Output the [X, Y] coordinate of the center of the cell containing the given text.  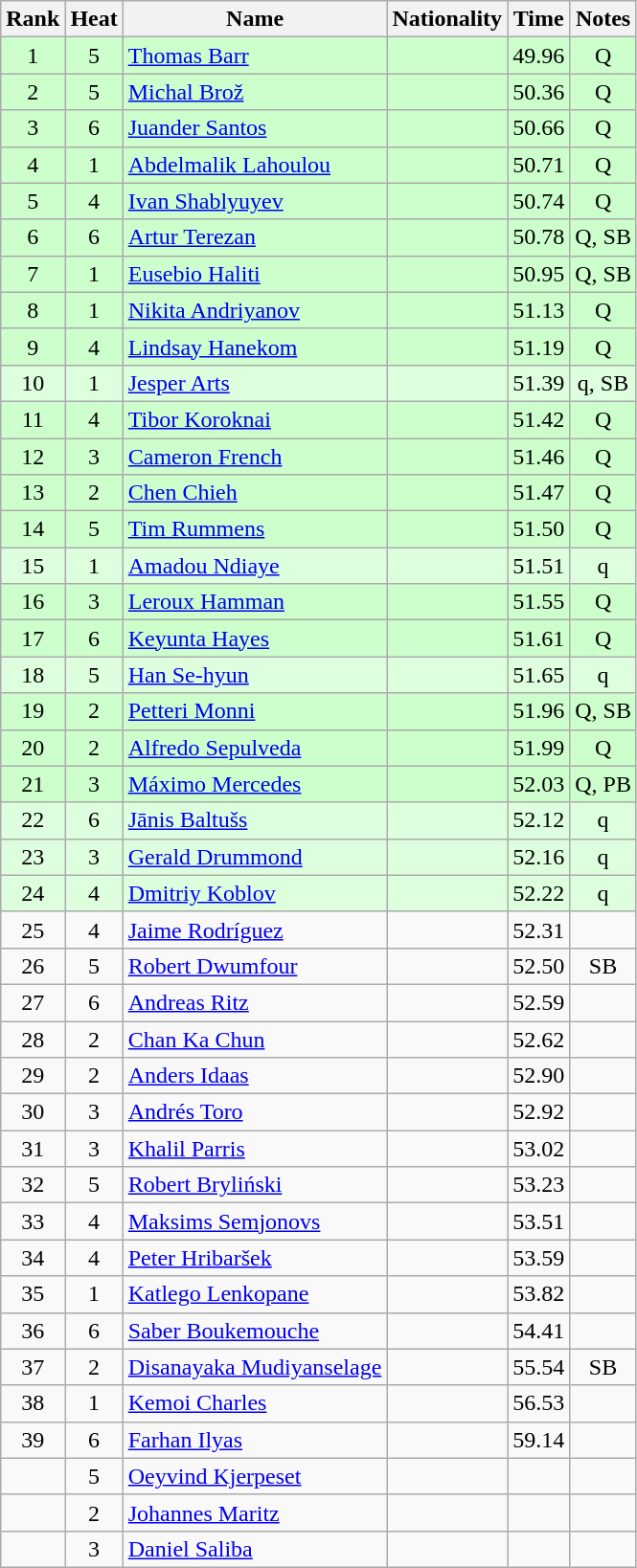
51.13 [538, 310]
32 [33, 1185]
38 [33, 1403]
Andrés Toro [255, 1112]
15 [33, 566]
Andreas Ritz [255, 1002]
52.16 [538, 857]
34 [33, 1258]
9 [33, 347]
7 [33, 274]
53.02 [538, 1149]
21 [33, 784]
Robert Dwumfour [255, 966]
52.50 [538, 966]
51.65 [538, 675]
Dmitriy Koblov [255, 893]
Jānis Baltušs [255, 820]
56.53 [538, 1403]
51.50 [538, 529]
Anders Idaas [255, 1076]
Jaime Rodríguez [255, 930]
12 [33, 457]
Khalil Parris [255, 1149]
14 [33, 529]
37 [33, 1367]
54.41 [538, 1331]
Keyunta Hayes [255, 638]
Q, PB [603, 784]
Kemoi Charles [255, 1403]
52.31 [538, 930]
50.36 [538, 92]
Johannes Maritz [255, 1512]
Heat [94, 19]
Katlego Lenkopane [255, 1294]
22 [33, 820]
16 [33, 602]
33 [33, 1221]
Chen Chieh [255, 493]
Rank [33, 19]
51.39 [538, 383]
25 [33, 930]
Han Se-hyun [255, 675]
31 [33, 1149]
q, SB [603, 383]
Oeyvind Kjerpeset [255, 1476]
52.59 [538, 1002]
51.19 [538, 347]
53.82 [538, 1294]
Nationality [447, 19]
51.55 [538, 602]
23 [33, 857]
53.23 [538, 1185]
11 [33, 419]
51.96 [538, 711]
29 [33, 1076]
Gerald Drummond [255, 857]
Alfredo Sepulveda [255, 748]
Thomas Barr [255, 56]
52.03 [538, 784]
Leroux Hamman [255, 602]
52.62 [538, 1039]
Abdelmalik Lahoulou [255, 165]
51.51 [538, 566]
51.61 [538, 638]
Michal Brož [255, 92]
13 [33, 493]
50.71 [538, 165]
Saber Boukemouche [255, 1331]
51.46 [538, 457]
Jesper Arts [255, 383]
18 [33, 675]
Time [538, 19]
53.59 [538, 1258]
Chan Ka Chun [255, 1039]
50.66 [538, 128]
53.51 [538, 1221]
51.47 [538, 493]
Peter Hribaršek [255, 1258]
Tibor Koroknai [255, 419]
52.90 [538, 1076]
36 [33, 1331]
Petteri Monni [255, 711]
Juander Santos [255, 128]
39 [33, 1440]
50.78 [538, 237]
Artur Terezan [255, 237]
20 [33, 748]
Maksims Semjonovs [255, 1221]
52.92 [538, 1112]
24 [33, 893]
Disanayaka Mudiyanselage [255, 1367]
28 [33, 1039]
8 [33, 310]
Eusebio Haliti [255, 274]
27 [33, 1002]
50.95 [538, 274]
Lindsay Hanekom [255, 347]
Cameron French [255, 457]
Daniel Saliba [255, 1549]
Ivan Shablyuyev [255, 201]
35 [33, 1294]
Tim Rummens [255, 529]
Máximo Mercedes [255, 784]
Nikita Andriyanov [255, 310]
Robert Bryliński [255, 1185]
51.99 [538, 748]
30 [33, 1112]
51.42 [538, 419]
Notes [603, 19]
26 [33, 966]
Farhan Ilyas [255, 1440]
59.14 [538, 1440]
55.54 [538, 1367]
50.74 [538, 201]
49.96 [538, 56]
17 [33, 638]
Amadou Ndiaye [255, 566]
10 [33, 383]
52.12 [538, 820]
Name [255, 19]
52.22 [538, 893]
19 [33, 711]
